Capture the cell that displays the provided text and extract its (x, y) central coordinate. 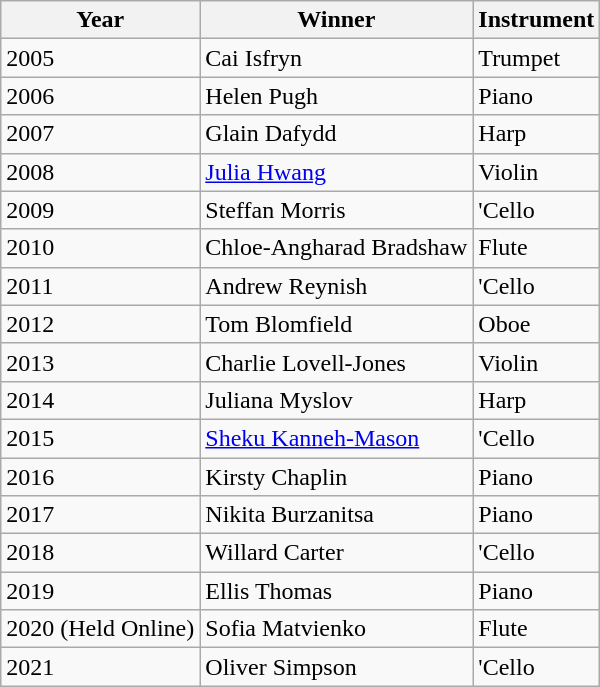
2017 (100, 515)
2020 (Held Online) (100, 629)
Oliver Simpson (336, 667)
Juliana Myslov (336, 400)
Year (100, 20)
2011 (100, 286)
2012 (100, 324)
Glain Dafydd (336, 134)
Tom Blomfield (336, 324)
2009 (100, 210)
Nikita Burzanitsa (336, 515)
2014 (100, 400)
2013 (100, 362)
Oboe (536, 324)
Ellis Thomas (336, 591)
Winner (336, 20)
2007 (100, 134)
2008 (100, 172)
2015 (100, 438)
Trumpet (536, 58)
Chloe-Angharad Bradshaw (336, 248)
Charlie Lovell-Jones (336, 362)
Steffan Morris (336, 210)
Instrument (536, 20)
2018 (100, 553)
Sheku Kanneh-Mason (336, 438)
2021 (100, 667)
Andrew Reynish (336, 286)
2006 (100, 96)
2010 (100, 248)
Helen Pugh (336, 96)
2005 (100, 58)
Kirsty Chaplin (336, 477)
Sofia Matvienko (336, 629)
2019 (100, 591)
2016 (100, 477)
Cai Isfryn (336, 58)
Julia Hwang (336, 172)
Willard Carter (336, 553)
